For the text-containing cell, return its midpoint in [x, y] coordinate format. 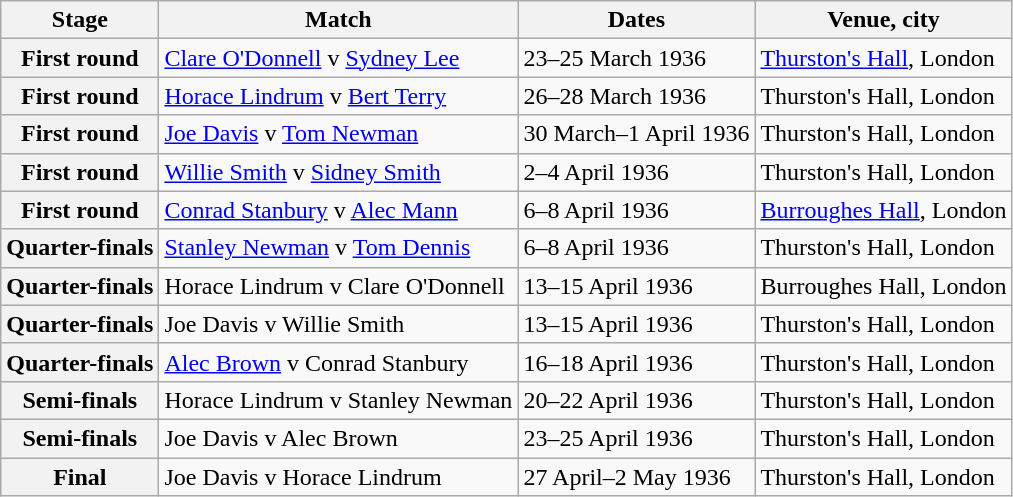
Dates [636, 20]
Joe Davis v Willie Smith [338, 324]
16–18 April 1936 [636, 362]
30 March–1 April 1936 [636, 134]
23–25 March 1936 [636, 58]
Alec Brown v Conrad Stanbury [338, 362]
Conrad Stanbury v Alec Mann [338, 210]
Final [80, 477]
27 April–2 May 1936 [636, 477]
Venue, city [884, 20]
Joe Davis v Horace Lindrum [338, 477]
Clare O'Donnell v Sydney Lee [338, 58]
20–22 April 1936 [636, 400]
Match [338, 20]
2–4 April 1936 [636, 172]
Willie Smith v Sidney Smith [338, 172]
26–28 March 1936 [636, 96]
Stanley Newman v Tom Dennis [338, 248]
Joe Davis v Tom Newman [338, 134]
Horace Lindrum v Bert Terry [338, 96]
Joe Davis v Alec Brown [338, 438]
Horace Lindrum v Stanley Newman [338, 400]
23–25 April 1936 [636, 438]
Stage [80, 20]
Horace Lindrum v Clare O'Donnell [338, 286]
